Search for the cell housing the specified text and yield its (X, Y) center coordinate. 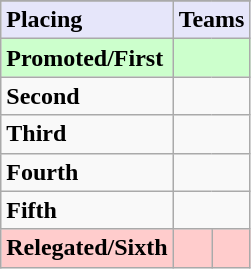
Third (87, 134)
Fifth (87, 210)
Second (87, 96)
Teams (212, 20)
Promoted/First (87, 58)
Relegated/Sixth (87, 248)
Placing (87, 20)
Fourth (87, 172)
